Detect which cell encompasses the target text, then output its [X, Y] center coordinate. 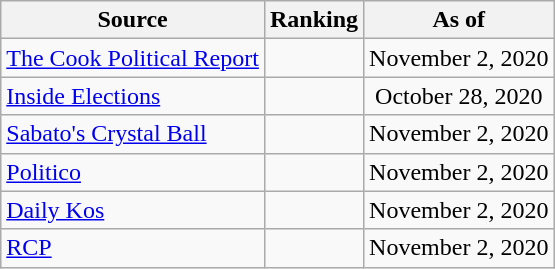
Inside Elections [133, 96]
Sabato's Crystal Ball [133, 134]
RCP [133, 248]
Ranking [314, 20]
The Cook Political Report [133, 58]
Daily Kos [133, 210]
Source [133, 20]
Politico [133, 172]
As of [459, 20]
October 28, 2020 [459, 96]
